Determine the [x, y] coordinate at the center of the cell enclosing the given text.  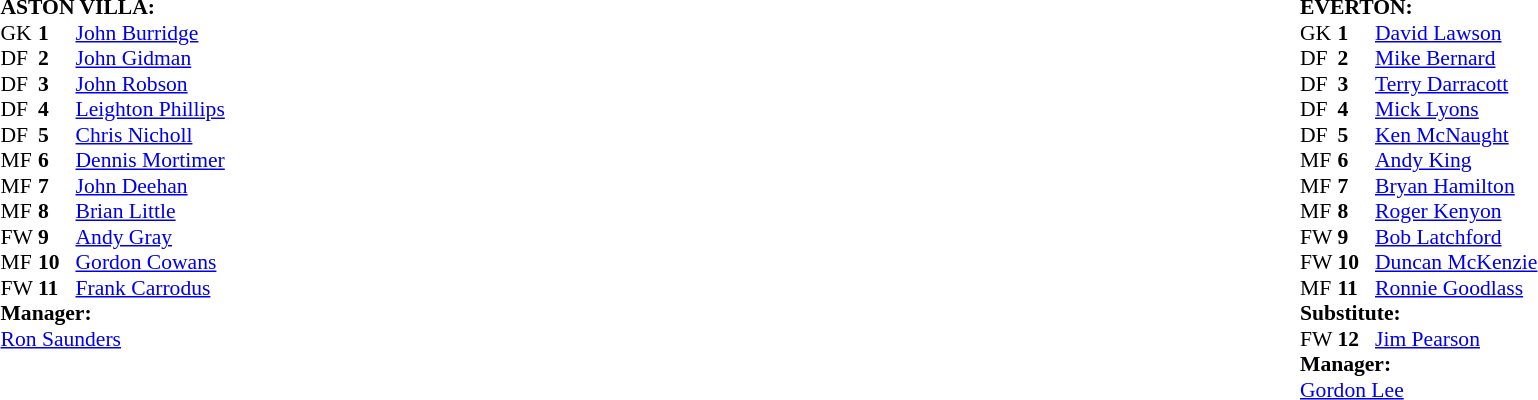
Andy Gray [150, 237]
Mick Lyons [1456, 109]
David Lawson [1456, 33]
John Gidman [150, 59]
Jim Pearson [1456, 339]
John Robson [150, 84]
Chris Nicholl [150, 135]
John Deehan [150, 186]
Ken McNaught [1456, 135]
Duncan McKenzie [1456, 263]
Terry Darracott [1456, 84]
Dennis Mortimer [150, 161]
Ronnie Goodlass [1456, 288]
Frank Carrodus [150, 288]
John Burridge [150, 33]
Mike Bernard [1456, 59]
Brian Little [150, 211]
Bryan Hamilton [1456, 186]
Ron Saunders [112, 339]
Gordon Cowans [150, 263]
Substitute: [1418, 313]
Leighton Phillips [150, 109]
12 [1357, 339]
Bob Latchford [1456, 237]
Roger Kenyon [1456, 211]
Andy King [1456, 161]
